Output the [X, Y] coordinate of the center of the cell containing the given text.  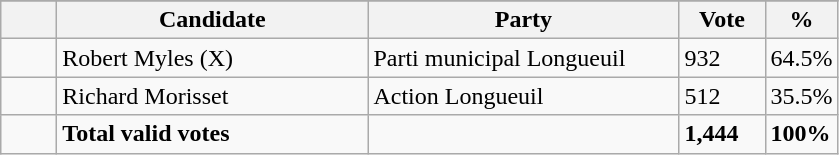
Party [524, 20]
Richard Morisset [212, 96]
Robert Myles (X) [212, 58]
Total valid votes [212, 134]
100% [802, 134]
1,444 [722, 134]
Parti municipal Longueuil [524, 58]
% [802, 20]
Vote [722, 20]
64.5% [802, 58]
Candidate [212, 20]
932 [722, 58]
35.5% [802, 96]
512 [722, 96]
Action Longueuil [524, 96]
